Locate the cell with the specified text and output its [x, y] center coordinate. 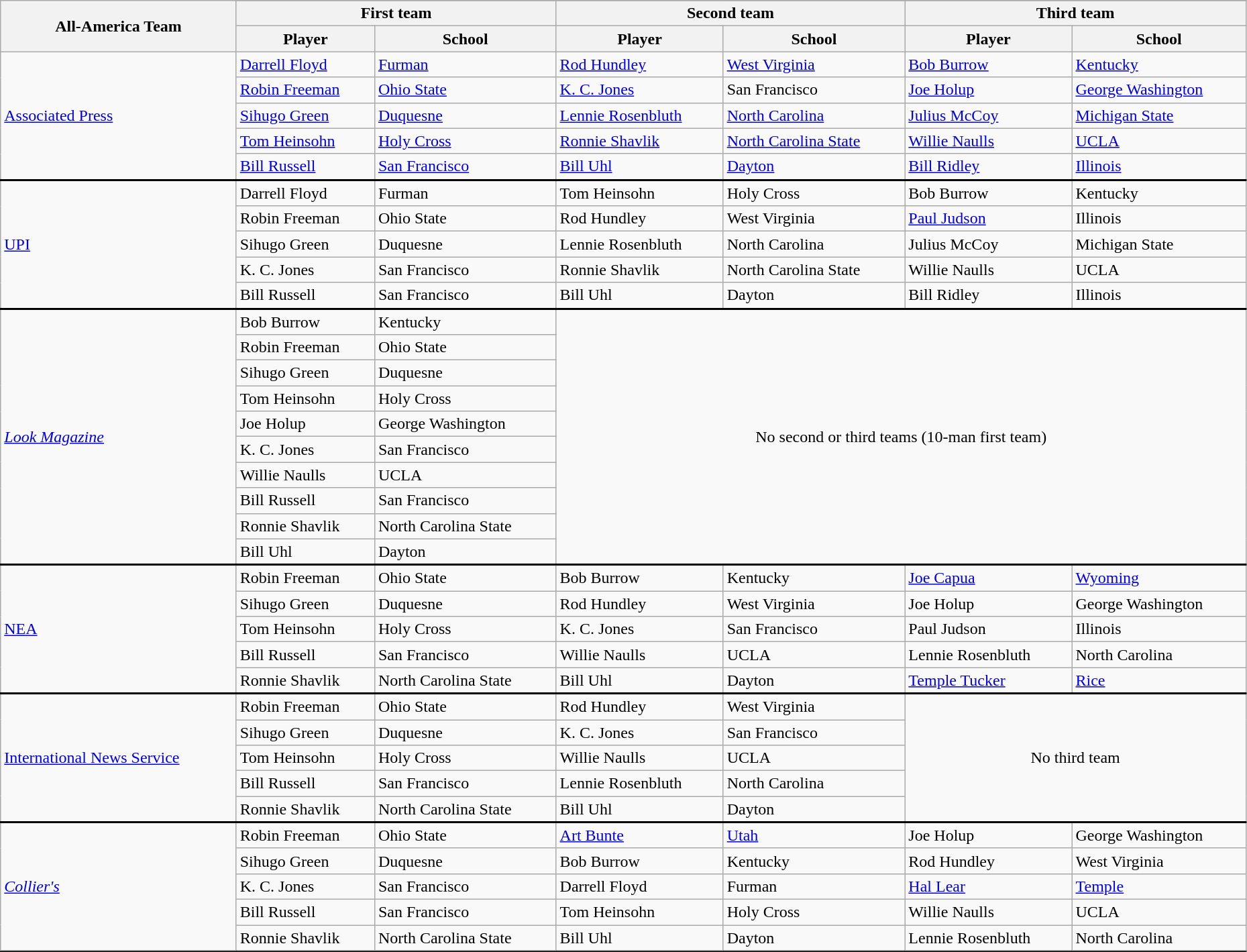
International News Service [118, 758]
Third team [1075, 13]
First team [396, 13]
Associated Press [118, 115]
Utah [814, 836]
Second team [730, 13]
Temple Tucker [989, 680]
Joe Capua [989, 578]
No second or third teams (10-man first team) [901, 437]
No third team [1075, 758]
Rice [1159, 680]
All-America Team [118, 26]
UPI [118, 244]
Look Magazine [118, 437]
Wyoming [1159, 578]
Hal Lear [989, 886]
Collier's [118, 887]
Temple [1159, 886]
Art Bunte [640, 836]
NEA [118, 629]
